Output the [X, Y] coordinate of the center of the cell containing the given text.  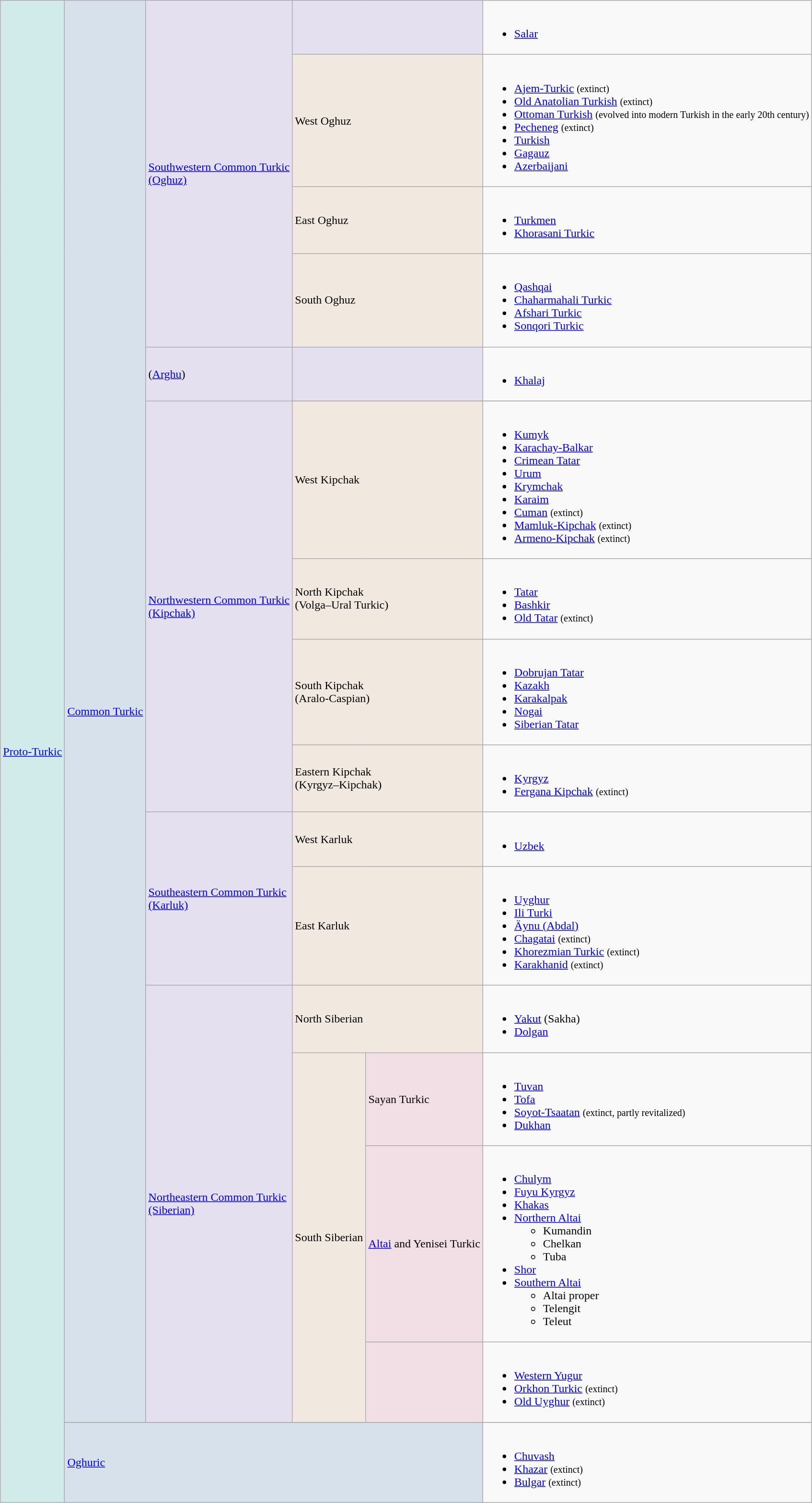
South Kipchak(Aralo-Caspian) [388, 692]
North Kipchak(Volga–Ural Turkic) [388, 599]
West Karluk [388, 839]
Western YugurOrkhon Turkic (extinct)Old Uyghur (extinct) [647, 1382]
TurkmenKhorasani Turkic [647, 220]
West Kipchak [388, 480]
TuvanTofaSoyot-Tsaatan (extinct, partly revitalized)Dukhan [647, 1099]
Dobrujan TatarKazakhKarakalpakNogaiSiberian Tatar [647, 692]
Eastern Kipchak(Kyrgyz–Kipchak) [388, 778]
UyghurIli TurkiÄynu (Abdal)Chagatai (extinct)Khorezmian Turkic (extinct)Karakhanid (extinct) [647, 926]
Yakut (Sakha)Dolgan [647, 1019]
Khalaj [647, 374]
Southeastern Common Turkic(Karluk) [219, 899]
Common Turkic [105, 712]
West Oghuz [388, 121]
South Siberian [329, 1237]
Proto-Turkic [33, 751]
KyrgyzFergana Kipchak (extinct) [647, 778]
Southwestern Common Turkic(Oghuz) [219, 174]
North Siberian [388, 1019]
Salar [647, 28]
(Arghu) [219, 374]
Altai and Yenisei Turkic [424, 1244]
Northeastern Common Turkic(Siberian) [219, 1204]
Uzbek [647, 839]
Oghuric [274, 1463]
QashqaiChaharmahali TurkicAfshari TurkicSonqori Turkic [647, 300]
East Karluk [388, 926]
Northwestern Common Turkic(Kipchak) [219, 606]
KumykKarachay-BalkarCrimean TatarUrumKrymchakKaraimCuman (extinct)Mamluk-Kipchak (extinct)Armeno-Kipchak (extinct) [647, 480]
Sayan Turkic [424, 1099]
TatarBashkirOld Tatar (extinct) [647, 599]
East Oghuz [388, 220]
ChulymFuyu KyrgyzKhakasNorthern AltaiKumandinChelkanTubaShorSouthern AltaiAltai properTelengitTeleut [647, 1244]
ChuvashKhazar (extinct)Bulgar (extinct) [647, 1463]
South Oghuz [388, 300]
